Return [X, Y] of the center of cell containing provided text 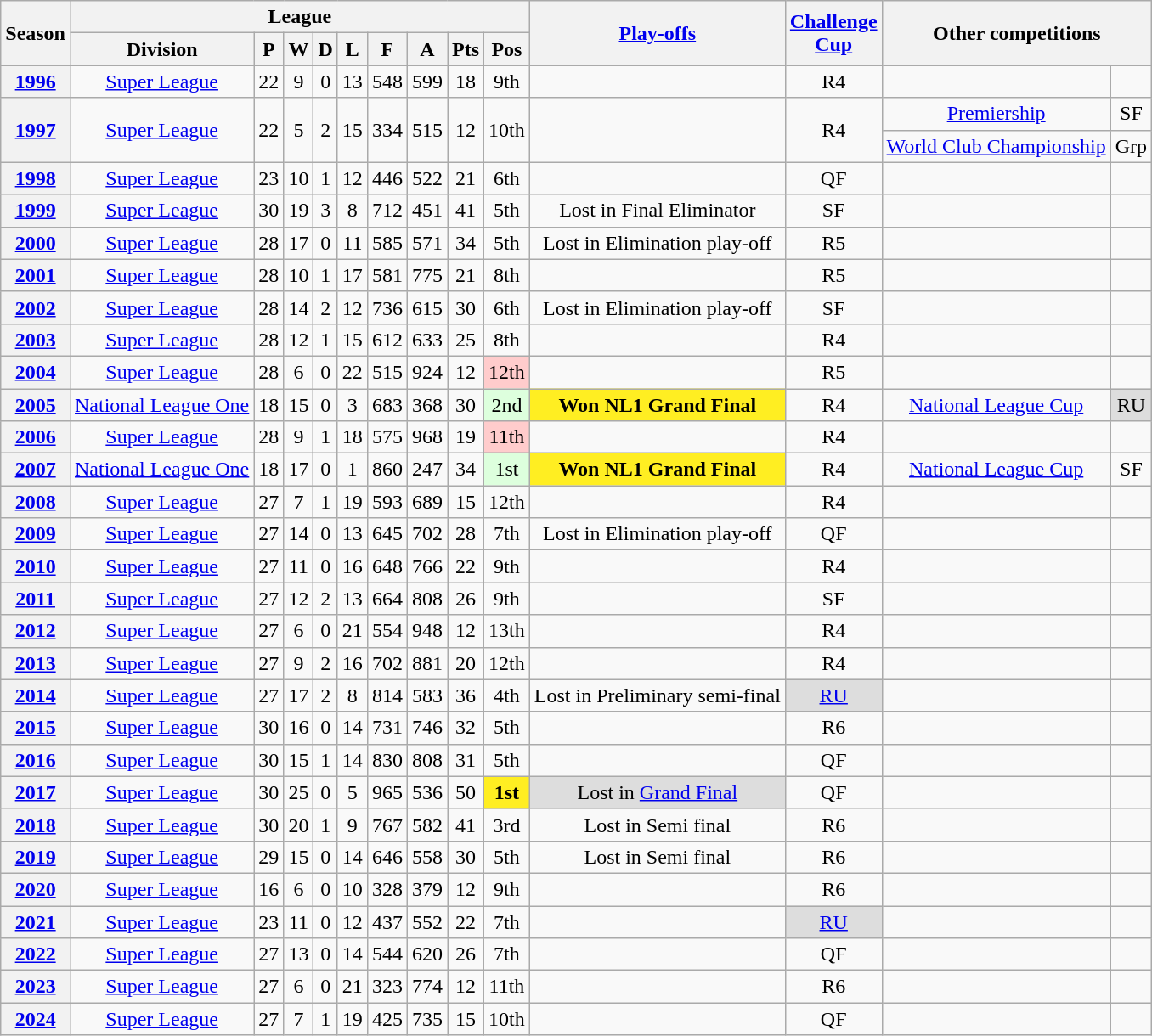
1998 [36, 178]
368 [426, 405]
544 [387, 954]
736 [387, 307]
582 [426, 825]
571 [426, 243]
League [299, 17]
2005 [36, 405]
615 [426, 307]
2000 [36, 243]
2018 [36, 825]
581 [387, 275]
965 [387, 792]
425 [387, 1019]
50 [466, 792]
Pos [507, 49]
548 [387, 82]
247 [426, 470]
L [352, 49]
968 [426, 437]
664 [387, 599]
29 [268, 857]
A [426, 49]
334 [387, 130]
379 [426, 889]
2016 [36, 760]
648 [387, 566]
2004 [36, 372]
2022 [36, 954]
766 [426, 566]
2012 [36, 631]
646 [387, 857]
2008 [36, 502]
712 [387, 211]
735 [426, 1019]
924 [426, 372]
585 [387, 243]
1997 [36, 130]
767 [387, 825]
2003 [36, 340]
948 [426, 631]
633 [426, 340]
Premiership [996, 114]
830 [387, 760]
437 [387, 921]
2013 [36, 663]
2nd [507, 405]
13th [507, 631]
522 [426, 178]
2024 [36, 1019]
552 [426, 921]
D [325, 49]
31 [466, 760]
620 [426, 954]
36 [466, 695]
2001 [36, 275]
2010 [36, 566]
612 [387, 340]
774 [426, 987]
2002 [36, 307]
2006 [36, 437]
Play-offs [658, 33]
2015 [36, 728]
2009 [36, 534]
731 [387, 728]
Other competitions [1017, 33]
Lost in Grand Final [658, 792]
814 [387, 695]
451 [426, 211]
World Club Championship [996, 146]
2023 [36, 987]
P [268, 49]
2020 [36, 889]
536 [426, 792]
Lost in Final Eliminator [658, 211]
F [387, 49]
2014 [36, 695]
Division [161, 49]
1996 [36, 82]
4th [507, 695]
683 [387, 405]
32 [466, 728]
Season [36, 33]
328 [387, 889]
2017 [36, 792]
746 [426, 728]
645 [387, 534]
554 [387, 631]
W [299, 49]
775 [426, 275]
1999 [36, 211]
Pts [466, 49]
558 [426, 857]
575 [387, 437]
881 [426, 663]
ChallengeCup [833, 33]
Lost in Preliminary semi-final [658, 695]
323 [387, 987]
593 [387, 502]
860 [387, 470]
2007 [36, 470]
3rd [507, 825]
2021 [36, 921]
583 [426, 695]
2019 [36, 857]
446 [387, 178]
689 [426, 502]
2011 [36, 599]
599 [426, 82]
Grp [1131, 146]
